Return the [x, y] coordinate for the center point of the cell that contains the specified text.  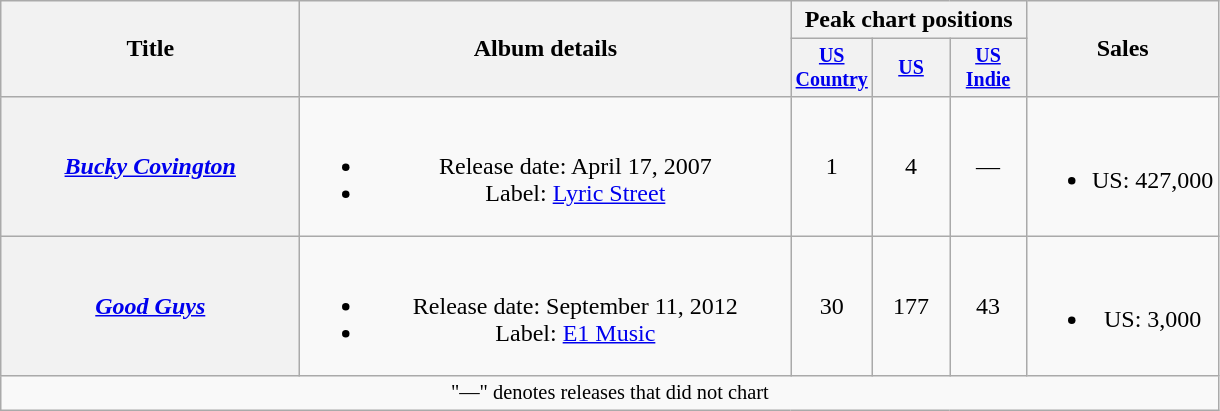
4 [912, 166]
Peak chart positions [909, 20]
1 [832, 166]
177 [912, 306]
US [912, 68]
30 [832, 306]
— [988, 166]
"—" denotes releases that did not chart [610, 393]
Sales [1122, 49]
US: 3,000 [1122, 306]
43 [988, 306]
Bucky Covington [150, 166]
Album details [546, 49]
USIndie [988, 68]
Release date: September 11, 2012Label: E1 Music [546, 306]
US: 427,000 [1122, 166]
Good Guys [150, 306]
Release date: April 17, 2007Label: Lyric Street [546, 166]
US Country [832, 68]
Title [150, 49]
